Extract the (x, y) coordinate from the center of the cell holding the provided text.  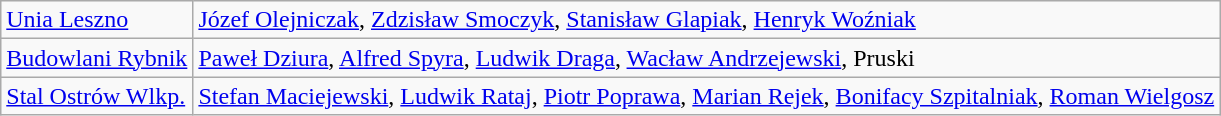
Józef Olejniczak, Zdzisław Smoczyk, Stanisław Glapiak, Henryk Woźniak (706, 20)
Unia Leszno (97, 20)
Budowlani Rybnik (97, 58)
Paweł Dziura, Alfred Spyra, Ludwik Draga, Wacław Andrzejewski, Pruski (706, 58)
Stefan Maciejewski, Ludwik Rataj, Piotr Poprawa, Marian Rejek, Bonifacy Szpitalniak, Roman Wielgosz (706, 96)
Stal Ostrów Wlkp. (97, 96)
